From the cell containing the given text, extract its center point as [X, Y] coordinate. 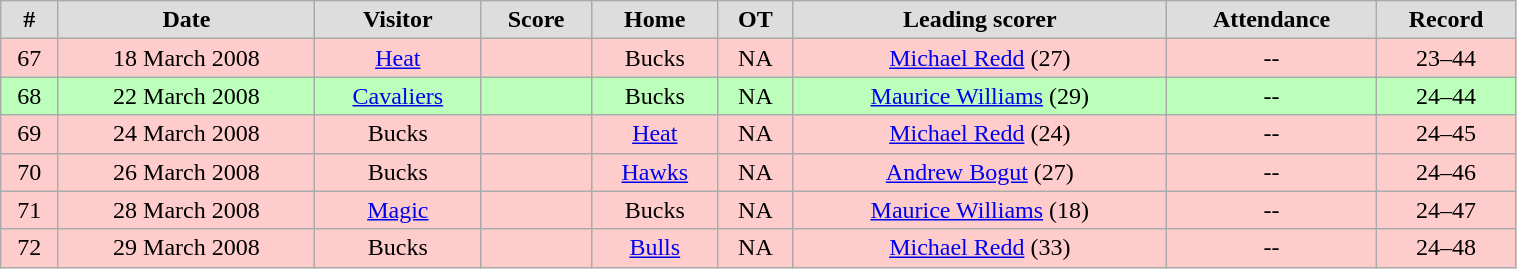
Date [186, 20]
71 [30, 210]
Leading scorer [980, 20]
69 [30, 134]
72 [30, 248]
Score [536, 20]
18 March 2008 [186, 58]
Hawks [654, 172]
Visitor [398, 20]
Cavaliers [398, 96]
OT [756, 20]
Magic [398, 210]
Bulls [654, 248]
26 March 2008 [186, 172]
68 [30, 96]
24–47 [1446, 210]
24–48 [1446, 248]
Attendance [1272, 20]
70 [30, 172]
23–44 [1446, 58]
Michael Redd (24) [980, 134]
Andrew Bogut (27) [980, 172]
# [30, 20]
Record [1446, 20]
24–45 [1446, 134]
22 March 2008 [186, 96]
Maurice Williams (29) [980, 96]
24–44 [1446, 96]
28 March 2008 [186, 210]
67 [30, 58]
Michael Redd (33) [980, 248]
24–46 [1446, 172]
Maurice Williams (18) [980, 210]
Home [654, 20]
29 March 2008 [186, 248]
24 March 2008 [186, 134]
Michael Redd (27) [980, 58]
